Extract the (x, y) coordinate from the center of the cell holding the provided text.  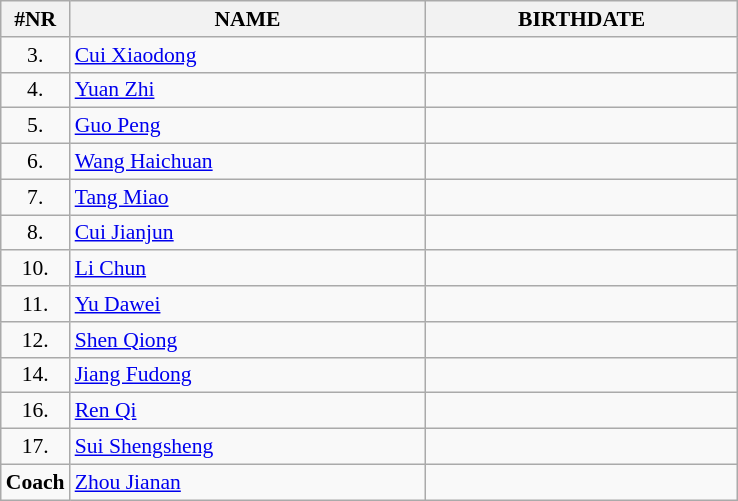
NAME (248, 19)
8. (36, 233)
12. (36, 340)
#NR (36, 19)
Coach (36, 482)
4. (36, 90)
14. (36, 375)
Tang Miao (248, 197)
Cui Jianjun (248, 233)
Shen Qiong (248, 340)
Wang Haichuan (248, 162)
11. (36, 304)
Jiang Fudong (248, 375)
17. (36, 447)
6. (36, 162)
BIRTHDATE (582, 19)
Li Chun (248, 269)
Yu Dawei (248, 304)
16. (36, 411)
Yuan Zhi (248, 90)
Sui Shengsheng (248, 447)
5. (36, 126)
Cui Xiaodong (248, 55)
7. (36, 197)
10. (36, 269)
Zhou Jianan (248, 482)
Ren Qi (248, 411)
3. (36, 55)
Guo Peng (248, 126)
